Capture the cell that displays the provided text and extract its [X, Y] central coordinate. 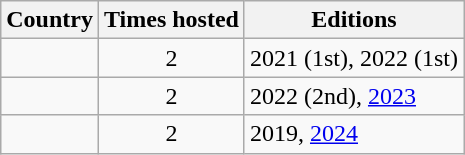
Country [50, 20]
2021 (1st), 2022 (1st) [354, 58]
Editions [354, 20]
Times hosted [171, 20]
2022 (2nd), 2023 [354, 96]
2019, 2024 [354, 134]
